Extract the [x, y] coordinate from the center of the cell holding the provided text.  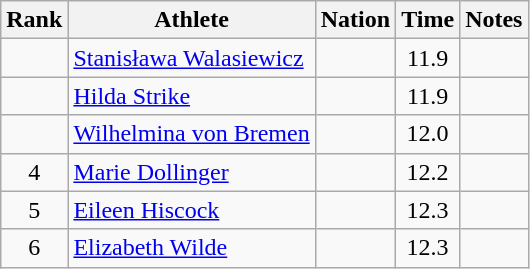
4 [34, 172]
5 [34, 210]
Marie Dollinger [192, 172]
12.0 [428, 134]
Hilda Strike [192, 96]
Stanisława Walasiewicz [192, 58]
Rank [34, 20]
Eileen Hiscock [192, 210]
12.2 [428, 172]
Elizabeth Wilde [192, 248]
6 [34, 248]
Time [428, 20]
Notes [494, 20]
Nation [355, 20]
Athlete [192, 20]
Wilhelmina von Bremen [192, 134]
